Find where the given text appears and provide that cell's center as [x, y] coordinate. 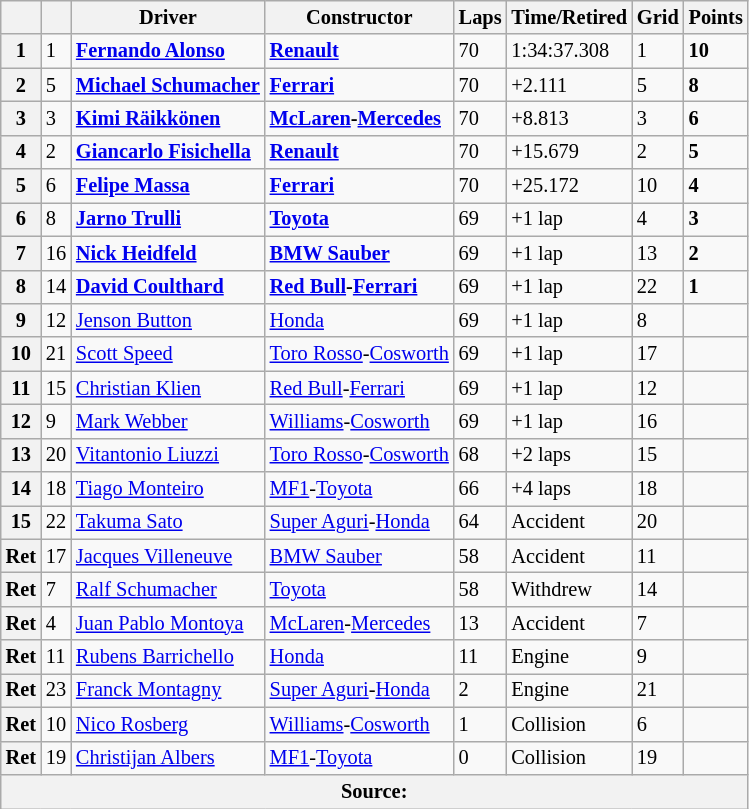
Tiago Monteiro [168, 489]
64 [480, 522]
+15.679 [569, 152]
Christijan Albers [168, 758]
Nico Rosberg [168, 724]
Takuma Sato [168, 522]
Giancarlo Fisichella [168, 152]
0 [480, 758]
+8.813 [569, 118]
Mark Webber [168, 421]
Withdrew [569, 589]
Driver [168, 17]
+2 laps [569, 455]
Source: [374, 791]
Time/Retired [569, 17]
Vitantonio Liuzzi [168, 455]
Felipe Massa [168, 186]
Michael Schumacher [168, 85]
1:34:37.308 [569, 51]
+2.111 [569, 85]
Laps [480, 17]
Christian Klien [168, 388]
Jenson Button [168, 320]
Grid [658, 17]
Juan Pablo Montoya [168, 623]
+25.172 [569, 186]
66 [480, 489]
Points [716, 17]
Scott Speed [168, 354]
Jarno Trulli [168, 219]
Kimi Räikkönen [168, 118]
Fernando Alonso [168, 51]
Jacques Villeneuve [168, 556]
Rubens Barrichello [168, 657]
Nick Heidfeld [168, 253]
Constructor [360, 17]
David Coulthard [168, 287]
23 [56, 690]
+4 laps [569, 489]
Franck Montagny [168, 690]
Ralf Schumacher [168, 589]
68 [480, 455]
